Determine the [x, y] coordinate at the center of the cell enclosing the given text.  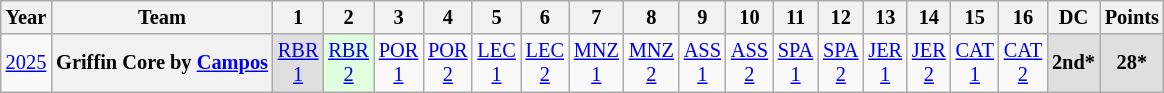
CAT2 [1023, 63]
RBR1 [298, 63]
28* [1132, 63]
CAT1 [975, 63]
11 [796, 17]
LEC1 [496, 63]
JER2 [929, 63]
1 [298, 17]
DC [1074, 17]
SPA2 [840, 63]
8 [652, 17]
2 [348, 17]
5 [496, 17]
ASS1 [702, 63]
9 [702, 17]
14 [929, 17]
POR1 [398, 63]
Year [26, 17]
13 [885, 17]
2nd* [1074, 63]
Team [162, 17]
RBR2 [348, 63]
ASS2 [750, 63]
10 [750, 17]
15 [975, 17]
12 [840, 17]
6 [545, 17]
MNZ1 [596, 63]
4 [448, 17]
LEC2 [545, 63]
7 [596, 17]
Griffin Core by Campos [162, 63]
3 [398, 17]
2025 [26, 63]
16 [1023, 17]
MNZ2 [652, 63]
SPA1 [796, 63]
POR2 [448, 63]
Points [1132, 17]
JER1 [885, 63]
